From the cell containing the given text, extract its center point as [x, y] coordinate. 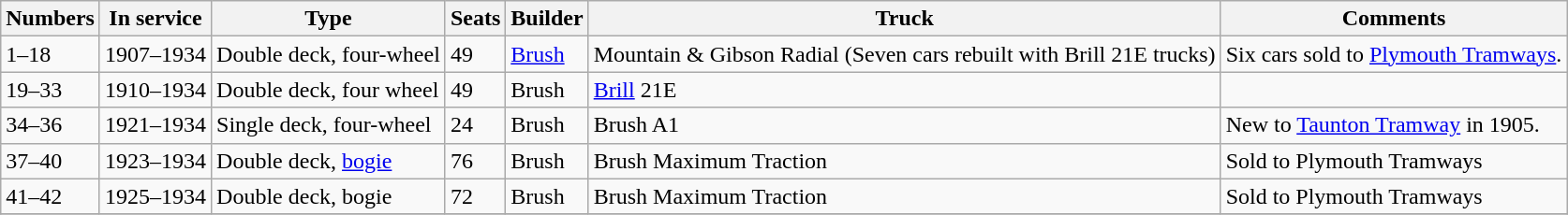
Double deck, four-wheel [329, 54]
1–18 [51, 54]
72 [475, 196]
1921–1934 [155, 125]
34–36 [51, 125]
New to Taunton Tramway in 1905. [1394, 125]
Single deck, four-wheel [329, 125]
Brush A1 [905, 125]
19–33 [51, 90]
1910–1934 [155, 90]
Type [329, 19]
Truck [905, 19]
Numbers [51, 19]
24 [475, 125]
37–40 [51, 161]
41–42 [51, 196]
1907–1934 [155, 54]
1925–1934 [155, 196]
76 [475, 161]
Double deck, four wheel [329, 90]
Brill 21E [905, 90]
Seats [475, 19]
Mountain & Gibson Radial (Seven cars rebuilt with Brill 21E trucks) [905, 54]
Comments [1394, 19]
In service [155, 19]
Six cars sold to Plymouth Tramways. [1394, 54]
Builder [547, 19]
1923–1934 [155, 161]
